Detect which cell encompasses the target text, then output its (X, Y) center coordinate. 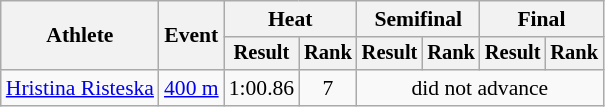
1:00.86 (262, 88)
Event (192, 36)
did not advance (480, 88)
Hristina Risteska (80, 88)
Semifinal (418, 19)
400 m (192, 88)
Athlete (80, 36)
Final (542, 19)
7 (328, 88)
Heat (290, 19)
